Provide the [x, y] coordinate of the cell's center where the given text is located.  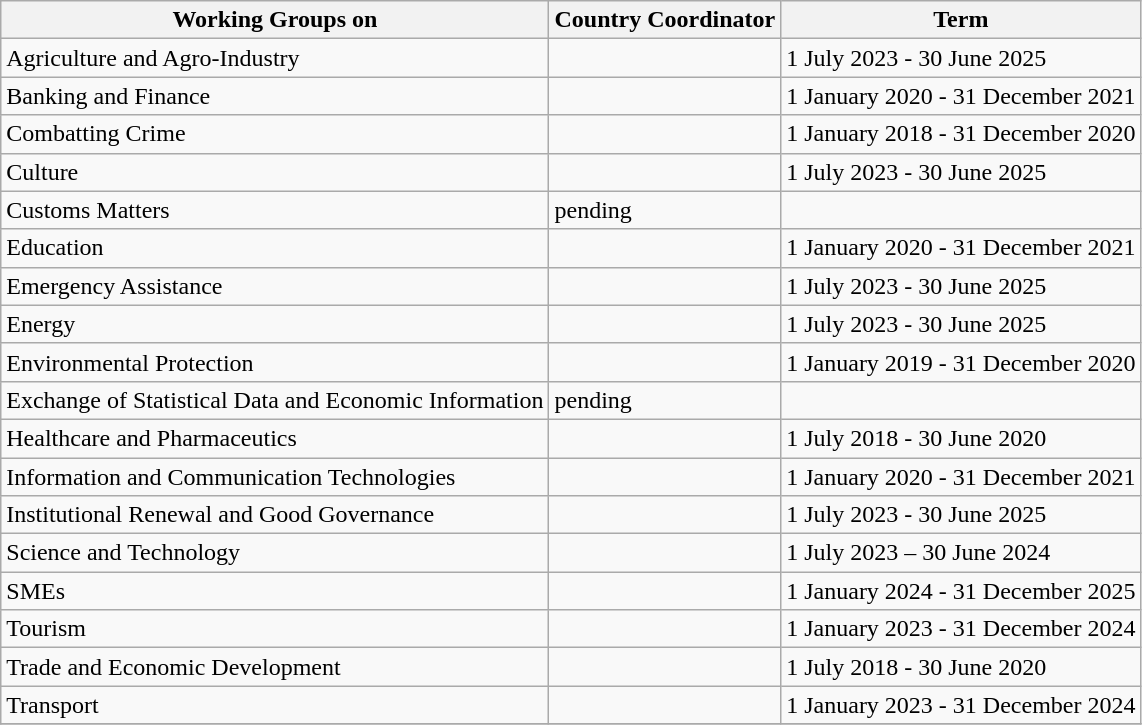
Agriculture and Agro-Industry [275, 58]
SMEs [275, 591]
Environmental Protection [275, 362]
Trade and Economic Development [275, 667]
1 January 2018 - 31 December 2020 [961, 134]
Exchange of Statistical Data and Economic Information [275, 400]
1 July 2023 – 30 June 2024 [961, 553]
1 January 2019 - 31 December 2020 [961, 362]
Emergency Assistance [275, 286]
Science and Technology [275, 553]
Customs Matters [275, 210]
Banking and Finance [275, 96]
Working Groups on [275, 20]
Education [275, 248]
Healthcare and Pharmaceutics [275, 438]
Combatting Crime [275, 134]
1 January 2024 - 31 December 2025 [961, 591]
Culture [275, 172]
Information and Communication Technologies [275, 477]
Tourism [275, 629]
Energy [275, 324]
Term [961, 20]
Country Coordinator [665, 20]
Transport [275, 705]
Institutional Renewal and Good Governance [275, 515]
